Provide the [X, Y] coordinate of the cell's center where the given text is located.  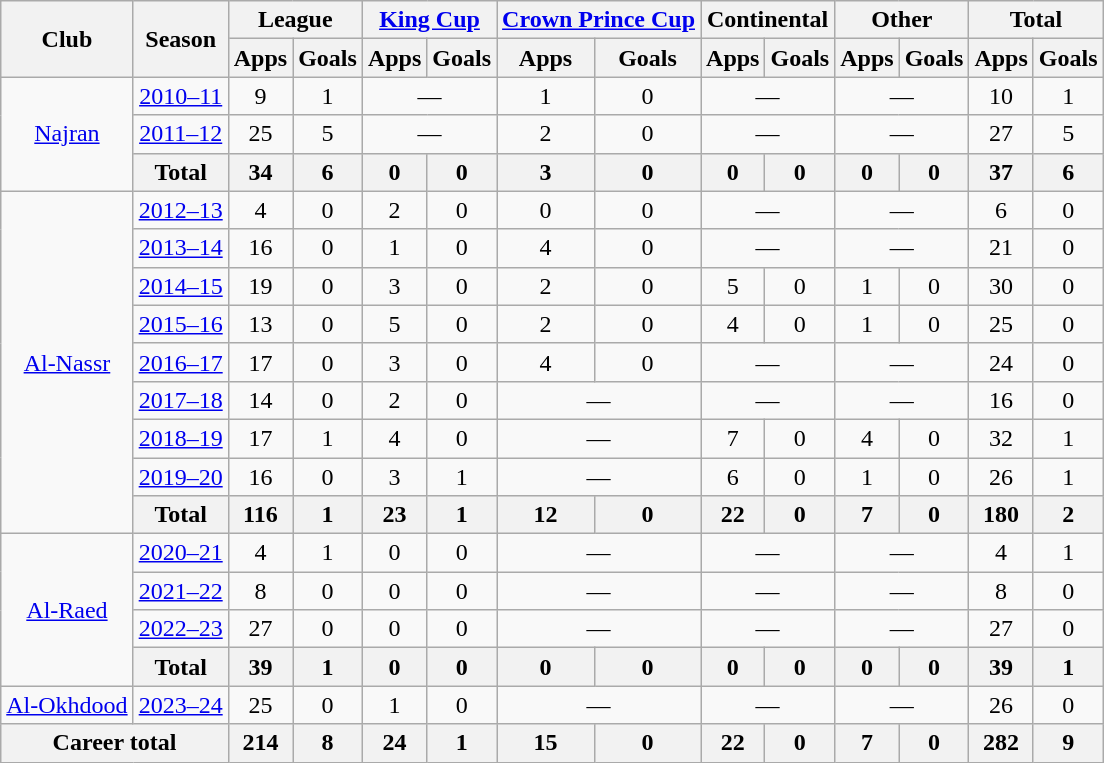
2012–13 [180, 210]
2022–23 [180, 629]
23 [394, 515]
2011–12 [180, 134]
2015–16 [180, 324]
116 [260, 515]
13 [260, 324]
2023–24 [180, 705]
282 [1001, 743]
King Cup [429, 20]
Other [902, 20]
214 [260, 743]
2021–22 [180, 591]
21 [1001, 248]
2013–14 [180, 248]
Season [180, 39]
2016–17 [180, 362]
Club [67, 39]
Najran [67, 134]
180 [1001, 515]
14 [260, 400]
League [295, 20]
30 [1001, 286]
Crown Prince Cup [599, 20]
Al-Okhdood [67, 705]
19 [260, 286]
Continental [768, 20]
2019–20 [180, 477]
Al-Raed [67, 610]
10 [1001, 96]
34 [260, 172]
Al-Nassr [67, 362]
37 [1001, 172]
2017–18 [180, 400]
32 [1001, 438]
15 [546, 743]
12 [546, 515]
Career total [114, 743]
2010–11 [180, 96]
2018–19 [180, 438]
2020–21 [180, 553]
2014–15 [180, 286]
